Output the (x, y) coordinate of the center of the cell containing the given text.  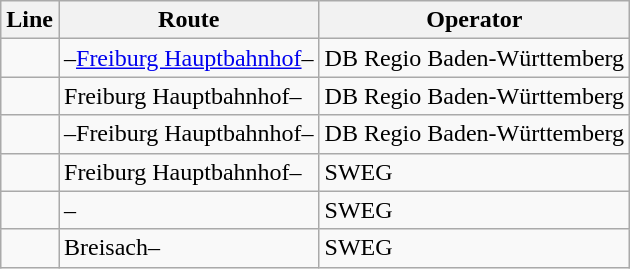
Breisach– (188, 248)
Operator (474, 20)
Route (188, 20)
Line (30, 20)
– (188, 210)
